For the text-containing cell, return its midpoint in (x, y) coordinate format. 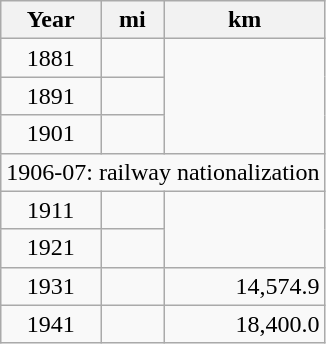
1931 (51, 286)
18,400.0 (244, 324)
1941 (51, 324)
1891 (51, 96)
mi (133, 20)
1901 (51, 134)
1921 (51, 248)
1881 (51, 58)
1911 (51, 210)
Year (51, 20)
14,574.9 (244, 286)
1906-07: railway nationalization (163, 172)
km (244, 20)
